Identify which cell holds the provided text, then report its (X, Y) central coordinate. 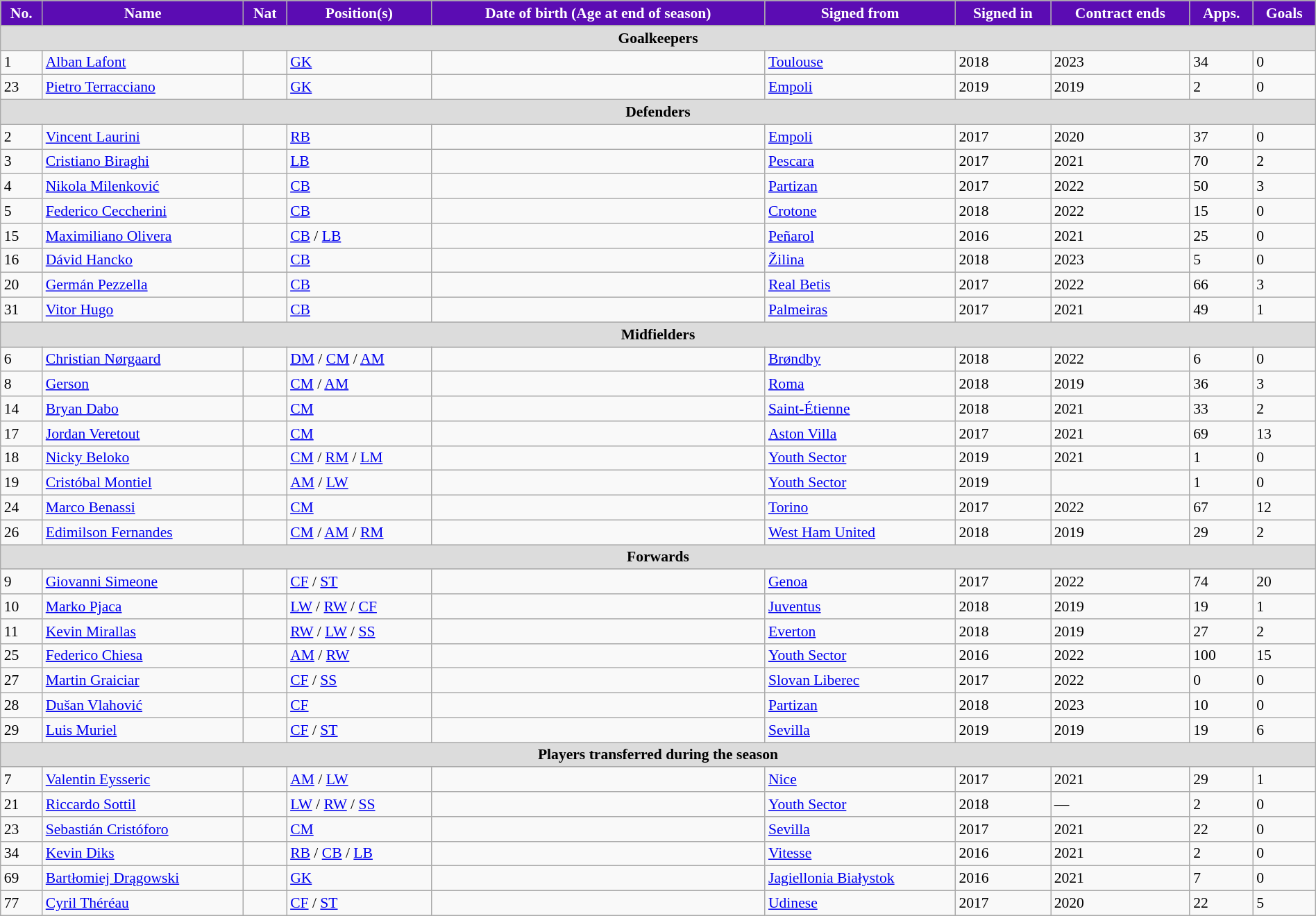
31 (22, 310)
LW / RW / SS (360, 804)
37 (1222, 137)
Defenders (658, 112)
Dušan Vlahović (143, 706)
Vitor Hugo (143, 310)
Edimilson Fernandes (143, 532)
Christian Nørgaard (143, 359)
Nice (860, 780)
Jordan Veretout (143, 434)
Marco Benassi (143, 508)
74 (1222, 582)
14 (22, 409)
Alban Lafont (143, 62)
67 (1222, 508)
CF (360, 706)
DM / CM / AM (360, 359)
Sebastián Cristóforo (143, 829)
Germán Pezzella (143, 285)
Federico Ceccherini (143, 211)
Midfielders (658, 334)
Name (143, 13)
Riccardo Sottil (143, 804)
28 (22, 706)
Pescara (860, 162)
Vitesse (860, 854)
LW / RW / CF (360, 607)
77 (22, 904)
Torino (860, 508)
Peñarol (860, 236)
CM / AM / RM (360, 532)
17 (22, 434)
Contract ends (1120, 13)
Cristiano Biraghi (143, 162)
Forwards (658, 557)
11 (22, 631)
49 (1222, 310)
Martin Graiciar (143, 681)
RW / LW / SS (360, 631)
Signed from (860, 13)
CM / RM / LM (360, 458)
Nat (265, 13)
16 (22, 260)
LB (360, 162)
36 (1222, 384)
70 (1222, 162)
Kevin Diks (143, 854)
21 (22, 804)
9 (22, 582)
Signed in (1002, 13)
24 (22, 508)
100 (1222, 656)
RB (360, 137)
Goals (1284, 13)
Cyril Théréau (143, 904)
Nicky Beloko (143, 458)
18 (22, 458)
Cristóbal Montiel (143, 483)
Aston Villa (860, 434)
Slovan Liberec (860, 681)
Date of birth (Age at end of season) (598, 13)
Brøndby (860, 359)
Bryan Dabo (143, 409)
Saint-Étienne (860, 409)
Marko Pjaca (143, 607)
50 (1222, 187)
Real Betis (860, 285)
CM / AM (360, 384)
Udinese (860, 904)
Toulouse (860, 62)
Crotone (860, 211)
Jagiellonia Białystok (860, 879)
Position(s) (360, 13)
Bartłomiej Drągowski (143, 879)
13 (1284, 434)
26 (22, 532)
Genoa (860, 582)
Players transferred during the season (658, 755)
Valentin Eysseric (143, 780)
Pietro Terracciano (143, 87)
Gerson (143, 384)
Apps. (1222, 13)
Kevin Mirallas (143, 631)
Nikola Milenković (143, 187)
12 (1284, 508)
Juventus (860, 607)
AM / RW (360, 656)
4 (22, 187)
CF / SS (360, 681)
Maximiliano Olivera (143, 236)
8 (22, 384)
Roma (860, 384)
No. (22, 13)
33 (1222, 409)
Palmeiras (860, 310)
Federico Chiesa (143, 656)
Luis Muriel (143, 730)
Giovanni Simeone (143, 582)
Goalkeepers (658, 38)
— (1120, 804)
RB / CB / LB (360, 854)
66 (1222, 285)
Vincent Laurini (143, 137)
Everton (860, 631)
CB / LB (360, 236)
Dávid Hancko (143, 260)
Žilina (860, 260)
West Ham United (860, 532)
